Capture the cell that displays the provided text and extract its (x, y) central coordinate. 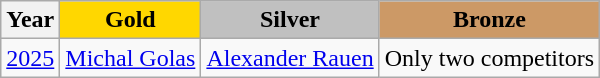
Michal Golas (130, 58)
Silver (290, 20)
Bronze (489, 20)
2025 (30, 58)
Year (30, 20)
Gold (130, 20)
Only two competitors (489, 58)
Alexander Rauen (290, 58)
